Locate the cell with the specified text and output its (X, Y) center coordinate. 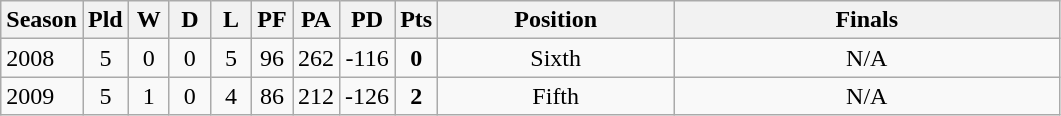
2008 (42, 58)
-116 (368, 58)
Position (556, 20)
2009 (42, 96)
2 (416, 96)
Finals (867, 20)
D (190, 20)
Sixth (556, 58)
Pld (105, 20)
212 (316, 96)
L (230, 20)
1 (148, 96)
4 (230, 96)
-126 (368, 96)
W (148, 20)
Fifth (556, 96)
Season (42, 20)
Pts (416, 20)
86 (272, 96)
96 (272, 58)
PA (316, 20)
262 (316, 58)
PF (272, 20)
PD (368, 20)
